Locate the cell with the specified text and output its (X, Y) center coordinate. 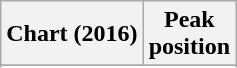
Chart (2016) (72, 34)
Peak position (189, 34)
